Return the [X, Y] coordinate for the center point of the cell that contains the specified text.  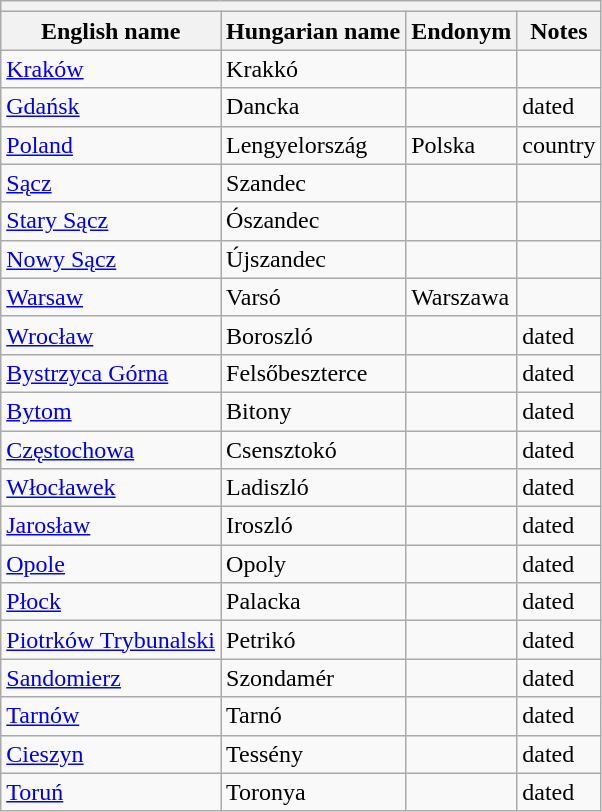
Tarnów [111, 716]
country [559, 145]
Endonym [462, 31]
Újszandec [314, 259]
Sącz [111, 183]
Wrocław [111, 335]
Cieszyn [111, 754]
Iroszló [314, 526]
Bytom [111, 411]
Felsőbeszterce [314, 373]
Szandec [314, 183]
Szondamér [314, 678]
Warszawa [462, 297]
Opoly [314, 564]
Toruń [111, 792]
Lengyelország [314, 145]
Polska [462, 145]
Płock [111, 602]
Toronya [314, 792]
Nowy Sącz [111, 259]
Gdańsk [111, 107]
Dancka [314, 107]
Hungarian name [314, 31]
Częstochowa [111, 449]
Warsaw [111, 297]
Opole [111, 564]
Ószandec [314, 221]
Włocławek [111, 488]
Ladiszló [314, 488]
Csensztokó [314, 449]
Petrikó [314, 640]
Piotrków Trybunalski [111, 640]
Kraków [111, 69]
Poland [111, 145]
Tessény [314, 754]
Stary Sącz [111, 221]
Bitony [314, 411]
Varsó [314, 297]
Sandomierz [111, 678]
Krakkó [314, 69]
Palacka [314, 602]
Boroszló [314, 335]
Tarnó [314, 716]
Bystrzyca Górna [111, 373]
English name [111, 31]
Jarosław [111, 526]
Notes [559, 31]
